Find where the given text appears and provide that cell's center as (x, y) coordinate. 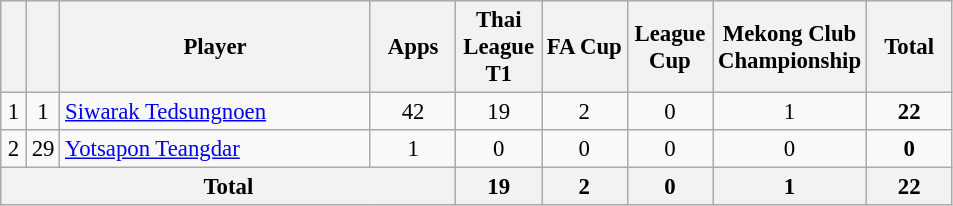
Siwarak Tedsungnoen (216, 112)
29 (42, 149)
League Cup (670, 47)
Player (216, 47)
Yotsapon Teangdar (216, 149)
42 (413, 112)
FA Cup (585, 47)
Mekong Club Championship (790, 47)
Thai League T1 (499, 47)
Apps (413, 47)
